Return the [x, y] coordinate for the center point of the cell that contains the specified text.  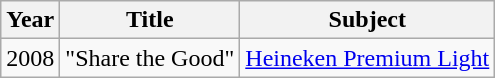
Subject [368, 20]
2008 [30, 58]
"Share the Good" [150, 58]
Title [150, 20]
Year [30, 20]
Heineken Premium Light [368, 58]
